Detect which cell encompasses the target text, then output its [x, y] center coordinate. 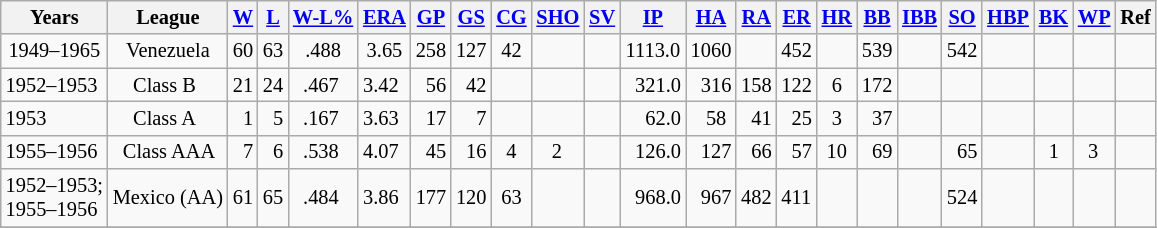
1953 [54, 118]
3.65 [384, 51]
316 [711, 85]
66 [756, 152]
.538 [323, 152]
45 [431, 152]
452 [796, 51]
1952–1953 [54, 85]
122 [796, 85]
126.0 [653, 152]
BB [877, 17]
SHO [558, 17]
HR [837, 17]
321.0 [653, 85]
GS [471, 17]
GP [431, 17]
BK [1054, 17]
3.63 [384, 118]
Class B [168, 85]
Ref [1135, 17]
.484 [323, 198]
41 [756, 118]
Years [54, 17]
60 [243, 51]
24 [273, 85]
172 [877, 85]
25 [796, 118]
968.0 [653, 198]
57 [796, 152]
L [273, 17]
.488 [323, 51]
158 [756, 85]
ER [796, 17]
1060 [711, 51]
258 [431, 51]
4 [511, 152]
62.0 [653, 118]
Venezuela [168, 51]
1952–1953;1955–1956 [54, 198]
542 [962, 51]
61 [243, 198]
482 [756, 198]
SO [962, 17]
RA [756, 17]
WP [1094, 17]
HBP [1008, 17]
967 [711, 198]
56 [431, 85]
.167 [323, 118]
177 [431, 198]
2 [558, 152]
CG [511, 17]
IBB [920, 17]
17 [431, 118]
League [168, 17]
Class A [168, 118]
Class AAA [168, 152]
3.42 [384, 85]
120 [471, 198]
10 [837, 152]
3.86 [384, 198]
21 [243, 85]
539 [877, 51]
W-L% [323, 17]
IP [653, 17]
5 [273, 118]
411 [796, 198]
4.07 [384, 152]
37 [877, 118]
69 [877, 152]
1949–1965 [54, 51]
.467 [323, 85]
HA [711, 17]
524 [962, 198]
Mexico (AA) [168, 198]
ERA [384, 17]
1113.0 [653, 51]
1955–1956 [54, 152]
W [243, 17]
16 [471, 152]
SV [602, 17]
58 [711, 118]
